Output the [X, Y] coordinate of the center of the cell containing the given text.  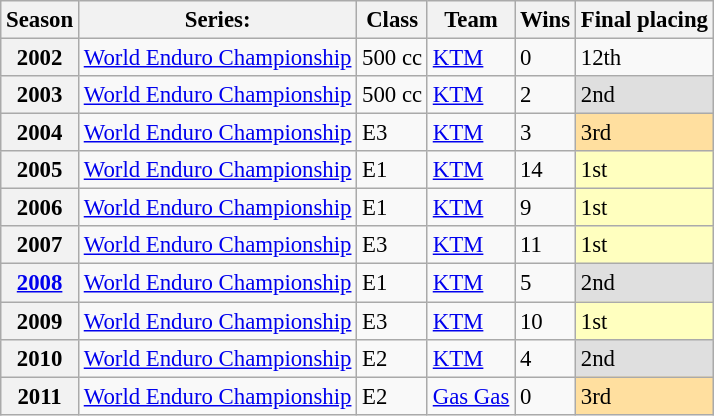
Final placing [644, 20]
Class [392, 20]
14 [546, 170]
2009 [40, 321]
Gas Gas [470, 396]
12th [644, 58]
2 [546, 95]
2004 [40, 133]
2008 [40, 283]
11 [546, 245]
2007 [40, 245]
2002 [40, 58]
4 [546, 358]
3 [546, 133]
Series: [217, 20]
9 [546, 208]
Season [40, 20]
2010 [40, 358]
5 [546, 283]
2005 [40, 170]
2011 [40, 396]
2003 [40, 95]
10 [546, 321]
2006 [40, 208]
Wins [546, 20]
Team [470, 20]
